Scan for the cell matching the given text and deliver its (x, y) coordinate at center. 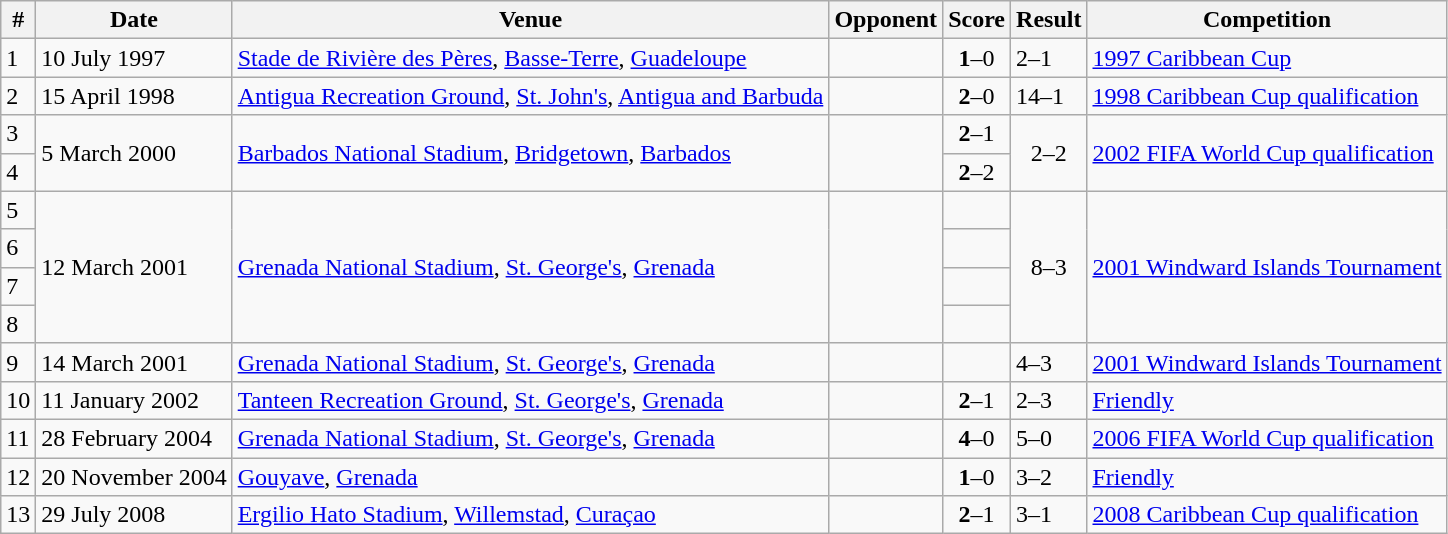
29 July 2008 (134, 515)
5 (18, 210)
Venue (530, 20)
Result (1049, 20)
Score (977, 20)
Stade de Rivière des Pères, Basse-Terre, Guadeloupe (530, 58)
20 November 2004 (134, 477)
2006 FIFA World Cup qualification (1267, 438)
9 (18, 362)
Barbados National Stadium, Bridgetown, Barbados (530, 153)
4–3 (1049, 362)
Date (134, 20)
Gouyave, Grenada (530, 477)
2–3 (1049, 400)
5–0 (1049, 438)
2 (18, 96)
# (18, 20)
10 (18, 400)
Tanteen Recreation Ground, St. George's, Grenada (530, 400)
28 February 2004 (134, 438)
14 March 2001 (134, 362)
1997 Caribbean Cup (1267, 58)
3 (18, 134)
1998 Caribbean Cup qualification (1267, 96)
3–2 (1049, 477)
2008 Caribbean Cup qualification (1267, 515)
4 (18, 172)
6 (18, 248)
12 (18, 477)
15 April 1998 (134, 96)
14–1 (1049, 96)
2002 FIFA World Cup qualification (1267, 153)
Competition (1267, 20)
5 March 2000 (134, 153)
Antigua Recreation Ground, St. John's, Antigua and Barbuda (530, 96)
1 (18, 58)
8 (18, 324)
4–0 (977, 438)
8–3 (1049, 267)
11 (18, 438)
11 January 2002 (134, 400)
10 July 1997 (134, 58)
2–0 (977, 96)
13 (18, 515)
12 March 2001 (134, 267)
Ergilio Hato Stadium, Willemstad, Curaçao (530, 515)
7 (18, 286)
3–1 (1049, 515)
Opponent (886, 20)
